For the text-containing cell, return its midpoint in (X, Y) coordinate format. 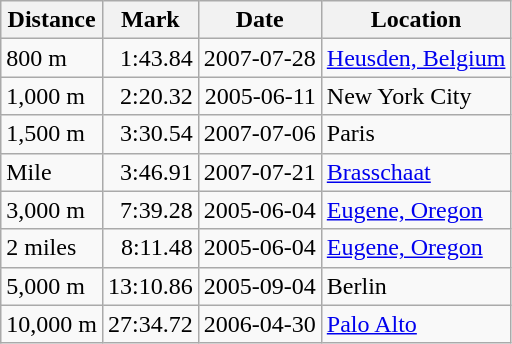
10,000 m (52, 324)
Distance (52, 20)
8:11.48 (150, 248)
5,000 m (52, 286)
2005-09-04 (260, 286)
New York City (416, 96)
1,500 m (52, 134)
2007-07-06 (260, 134)
3:30.54 (150, 134)
1,000 m (52, 96)
1:43.84 (150, 58)
Heusden, Belgium (416, 58)
Berlin (416, 286)
3,000 m (52, 210)
Brasschaat (416, 172)
3:46.91 (150, 172)
800 m (52, 58)
Palo Alto (416, 324)
Mark (150, 20)
Location (416, 20)
13:10.86 (150, 286)
7:39.28 (150, 210)
2 miles (52, 248)
Paris (416, 134)
2007-07-21 (260, 172)
Date (260, 20)
2006-04-30 (260, 324)
27:34.72 (150, 324)
2:20.32 (150, 96)
Mile (52, 172)
2005-06-11 (260, 96)
2007-07-28 (260, 58)
